Return the [X, Y] coordinate for the center point of the cell that contains the specified text.  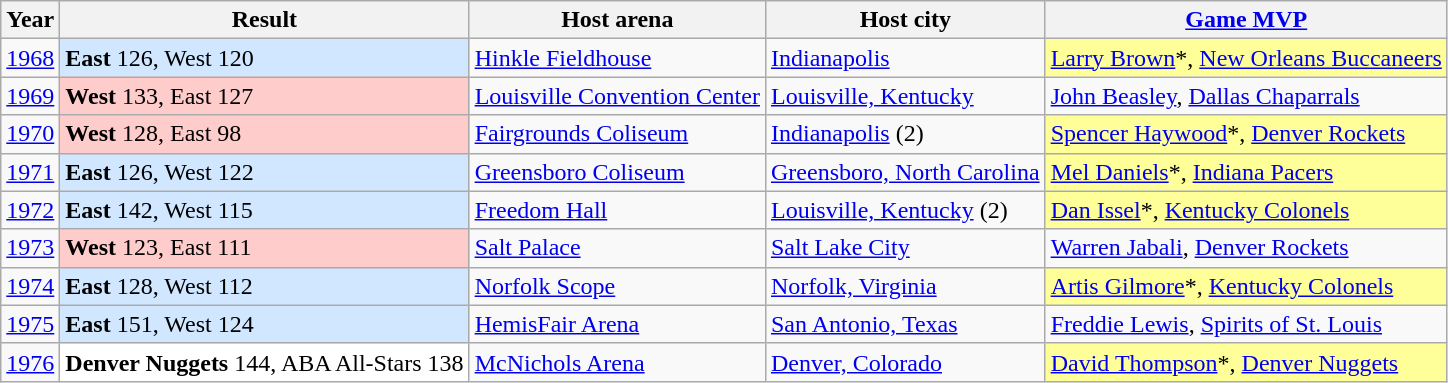
McNichols Arena [617, 362]
Freedom Hall [617, 210]
Larry Brown*, New Orleans Buccaneers [1246, 58]
1972 [30, 210]
Host arena [617, 20]
Hinkle Fieldhouse [617, 58]
1969 [30, 96]
Norfolk, Virginia [905, 286]
1970 [30, 134]
Year [30, 20]
Result [264, 20]
Freddie Lewis, Spirits of St. Louis [1246, 324]
1974 [30, 286]
East 126, West 120 [264, 58]
Game MVP [1246, 20]
East 128, West 112 [264, 286]
David Thompson*, Denver Nuggets [1246, 362]
West 133, East 127 [264, 96]
Mel Daniels*, Indiana Pacers [1246, 172]
Greensboro Coliseum [617, 172]
Dan Issel*, Kentucky Colonels [1246, 210]
Denver Nuggets 144, ABA All-Stars 138 [264, 362]
Indianapolis (2) [905, 134]
Spencer Haywood*, Denver Rockets [1246, 134]
HemisFair Arena [617, 324]
1975 [30, 324]
San Antonio, Texas [905, 324]
Denver, Colorado [905, 362]
1973 [30, 248]
West 123, East 111 [264, 248]
Artis Gilmore*, Kentucky Colonels [1246, 286]
Warren Jabali, Denver Rockets [1246, 248]
Norfolk Scope [617, 286]
Fairgrounds Coliseum [617, 134]
Louisville, Kentucky (2) [905, 210]
West 128, East 98 [264, 134]
Salt Palace [617, 248]
East 142, West 115 [264, 210]
1976 [30, 362]
Salt Lake City [905, 248]
1971 [30, 172]
John Beasley, Dallas Chaparrals [1246, 96]
Greensboro, North Carolina [905, 172]
East 126, West 122 [264, 172]
East 151, West 124 [264, 324]
Louisville Convention Center [617, 96]
Louisville, Kentucky [905, 96]
Host city [905, 20]
Indianapolis [905, 58]
1968 [30, 58]
